Pinpoint the cell where the given text exists, returning its (x, y) midpoint coordinate. 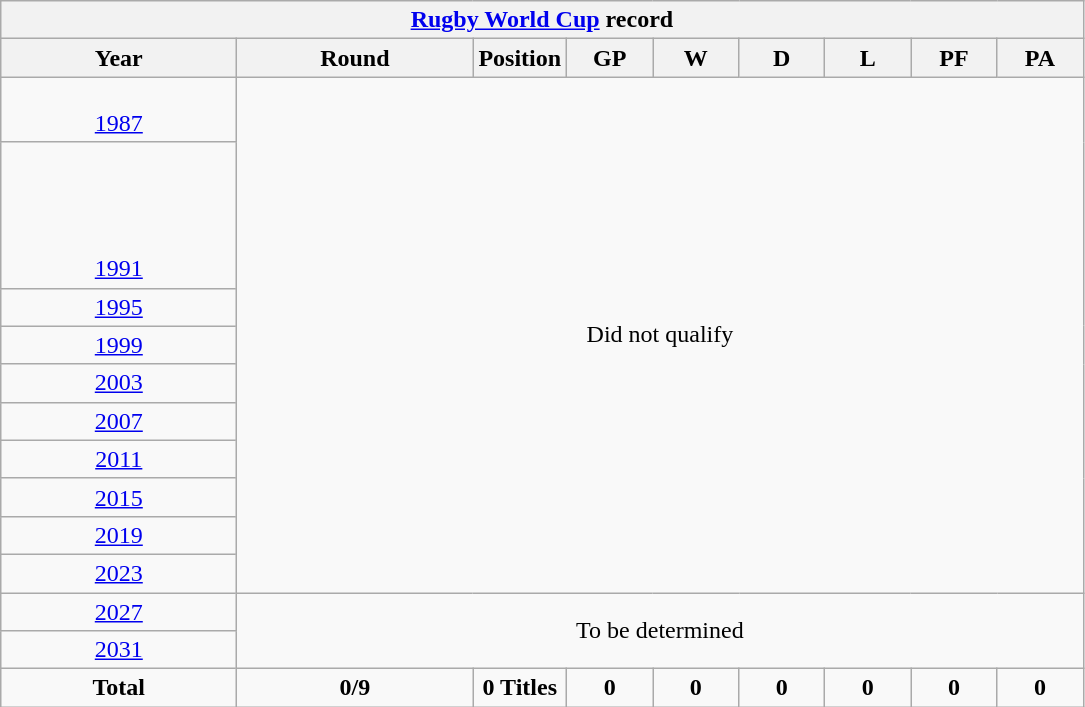
0/9 (355, 688)
Did not qualify (660, 335)
Total (119, 688)
PF (954, 58)
2023 (119, 573)
1991 (119, 215)
1995 (119, 307)
GP (610, 58)
2019 (119, 535)
Position (520, 58)
2003 (119, 383)
1999 (119, 345)
PA (1040, 58)
L (868, 58)
Rugby World Cup record (542, 20)
2015 (119, 497)
0 Titles (520, 688)
D (782, 58)
1987 (119, 110)
2031 (119, 650)
2011 (119, 459)
Round (355, 58)
W (696, 58)
To be determined (660, 630)
Year (119, 58)
2027 (119, 611)
2007 (119, 421)
